For the text-containing cell, return its midpoint in [X, Y] coordinate format. 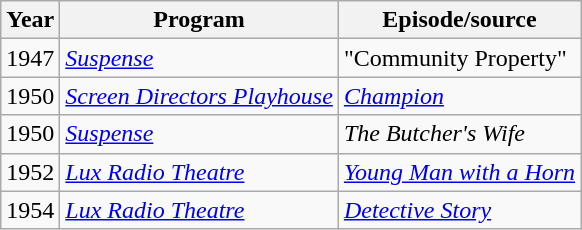
Young Man with a Horn [459, 172]
Champion [459, 96]
1947 [30, 58]
1954 [30, 210]
Detective Story [459, 210]
"Community Property" [459, 58]
Screen Directors Playhouse [200, 96]
Year [30, 20]
Program [200, 20]
The Butcher's Wife [459, 134]
1952 [30, 172]
Episode/source [459, 20]
